Extract the [x, y] coordinate from the center of the cell holding the provided text.  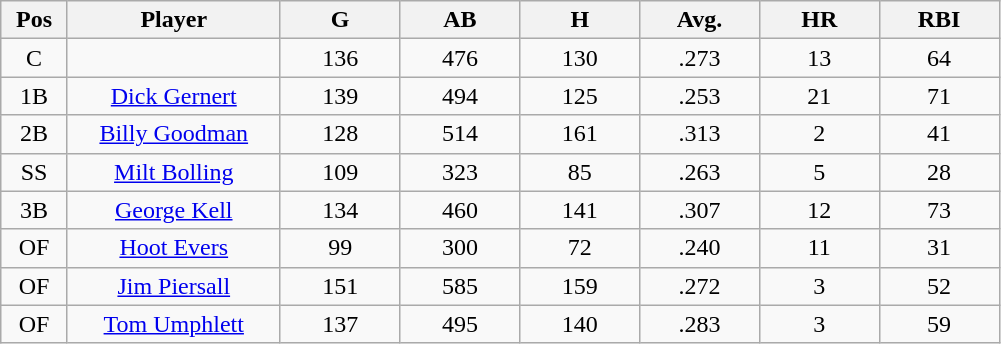
71 [939, 96]
Pos [34, 20]
495 [460, 324]
31 [939, 248]
99 [340, 248]
59 [939, 324]
140 [580, 324]
64 [939, 58]
159 [580, 286]
.253 [700, 96]
11 [819, 248]
128 [340, 134]
137 [340, 324]
.313 [700, 134]
460 [460, 210]
.272 [700, 286]
Milt Bolling [174, 172]
300 [460, 248]
RBI [939, 20]
161 [580, 134]
585 [460, 286]
Dick Gernert [174, 96]
2B [34, 134]
Billy Goodman [174, 134]
AB [460, 20]
George Kell [174, 210]
494 [460, 96]
72 [580, 248]
3B [34, 210]
141 [580, 210]
514 [460, 134]
5 [819, 172]
52 [939, 286]
SS [34, 172]
41 [939, 134]
12 [819, 210]
Avg. [700, 20]
Jim Piersall [174, 286]
21 [819, 96]
85 [580, 172]
139 [340, 96]
HR [819, 20]
73 [939, 210]
1B [34, 96]
G [340, 20]
476 [460, 58]
C [34, 58]
2 [819, 134]
136 [340, 58]
109 [340, 172]
28 [939, 172]
.307 [700, 210]
Hoot Evers [174, 248]
151 [340, 286]
H [580, 20]
Tom Umphlett [174, 324]
323 [460, 172]
125 [580, 96]
134 [340, 210]
Player [174, 20]
130 [580, 58]
.273 [700, 58]
.263 [700, 172]
.283 [700, 324]
.240 [700, 248]
13 [819, 58]
